Capture the cell that displays the provided text and extract its (x, y) central coordinate. 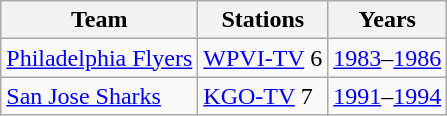
Team (100, 20)
WPVI-TV 6 (263, 58)
1991–1994 (388, 96)
1983–1986 (388, 58)
Stations (263, 20)
San Jose Sharks (100, 96)
Years (388, 20)
KGO-TV 7 (263, 96)
Philadelphia Flyers (100, 58)
